Capture the cell that displays the provided text and extract its [x, y] central coordinate. 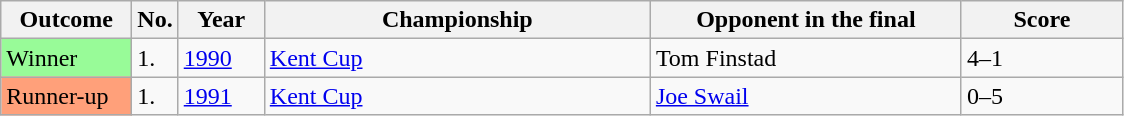
No. [155, 20]
1990 [221, 58]
Winner [66, 58]
0–5 [1042, 96]
Score [1042, 20]
Championship [457, 20]
Runner-up [66, 96]
4–1 [1042, 58]
Opponent in the final [806, 20]
Tom Finstad [806, 58]
Joe Swail [806, 96]
1991 [221, 96]
Year [221, 20]
Outcome [66, 20]
